Locate the cell with the specified text and output its (x, y) center coordinate. 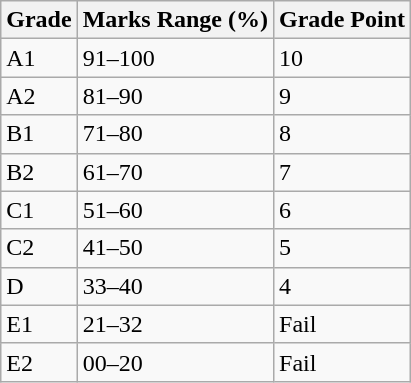
81–90 (175, 96)
61–70 (175, 172)
C1 (39, 210)
D (39, 286)
B1 (39, 134)
10 (342, 58)
7 (342, 172)
Marks Range (%) (175, 20)
Grade (39, 20)
51–60 (175, 210)
A1 (39, 58)
Grade Point (342, 20)
21–32 (175, 324)
71–80 (175, 134)
B2 (39, 172)
A2 (39, 96)
33–40 (175, 286)
C2 (39, 248)
E2 (39, 362)
00–20 (175, 362)
6 (342, 210)
9 (342, 96)
91–100 (175, 58)
41–50 (175, 248)
E1 (39, 324)
8 (342, 134)
5 (342, 248)
4 (342, 286)
